Return the (x, y) coordinate for the center point of the cell that contains the specified text.  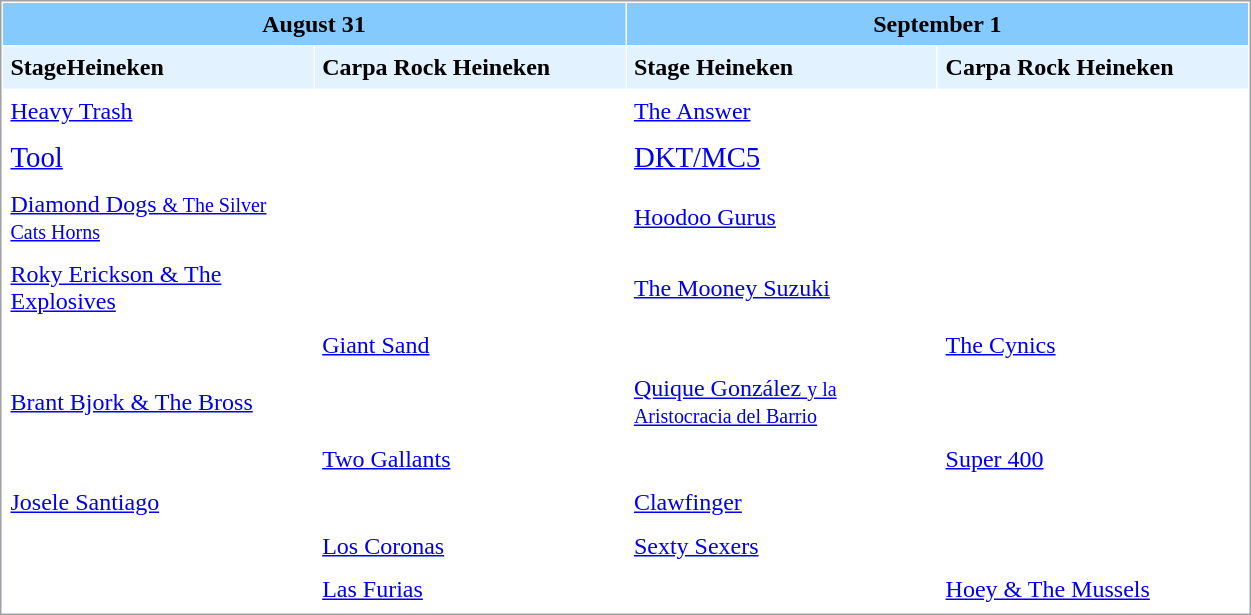
Heavy Trash (158, 111)
Sexty Sexers (781, 546)
Quique González y la Aristocracia del Barrio (781, 402)
DKT/MC5 (781, 158)
Los Coronas (470, 546)
Josele Santiago (158, 503)
Diamond Dogs & The Silver Cats Horns (158, 218)
Brant Bjork & The Bross (158, 402)
Las Furias (470, 589)
Super 400 (1093, 459)
Hoodoo Gurus (781, 218)
Roky Erickson & The Explosives (158, 288)
The Cynics (1093, 345)
Hoey & The Mussels (1093, 589)
The Answer (781, 111)
The Mooney Suzuki (781, 288)
Stage Heineken (781, 67)
Two Gallants (470, 459)
Tool (158, 158)
Clawfinger (781, 503)
StageHeineken (158, 67)
Giant Sand (470, 345)
September 1 (937, 24)
August 31 (314, 24)
